Identify which cell holds the provided text, then report its [X, Y] central coordinate. 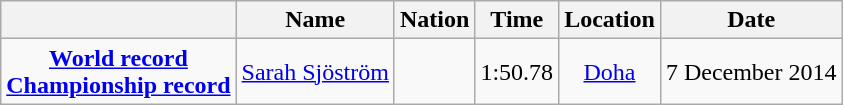
1:50.78 [517, 72]
Doha [610, 72]
Name [315, 20]
Location [610, 20]
Sarah Sjöström [315, 72]
Nation [434, 20]
Time [517, 20]
Date [751, 20]
7 December 2014 [751, 72]
World recordChampionship record [118, 72]
